Locate the cell with the specified text and output its (x, y) center coordinate. 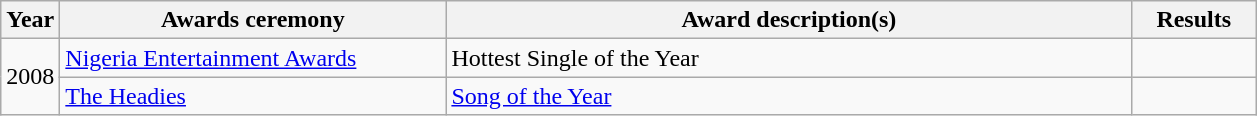
Year (30, 20)
Hottest Single of the Year (789, 58)
The Headies (253, 96)
Song of the Year (789, 96)
Awards ceremony (253, 20)
Award description(s) (789, 20)
2008 (30, 77)
Results (1194, 20)
Nigeria Entertainment Awards (253, 58)
